Capture the cell that displays the provided text and extract its (X, Y) central coordinate. 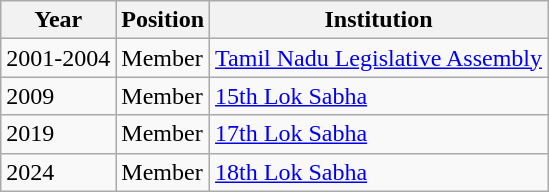
18th Lok Sabha (379, 172)
2001-2004 (58, 58)
15th Lok Sabha (379, 96)
Year (58, 20)
Tamil Nadu Legislative Assembly (379, 58)
2009 (58, 96)
Institution (379, 20)
2024 (58, 172)
17th Lok Sabha (379, 134)
2019 (58, 134)
Position (163, 20)
